From the cell containing the given text, extract its center point as (x, y) coordinate. 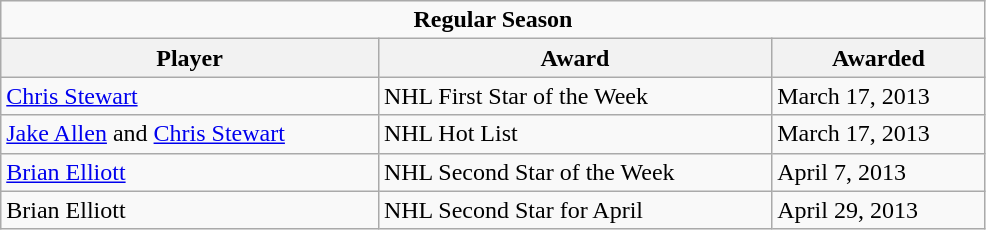
Award (574, 58)
Jake Allen and Chris Stewart (190, 134)
April 29, 2013 (878, 210)
April 7, 2013 (878, 172)
NHL Hot List (574, 134)
Awarded (878, 58)
NHL First Star of the Week (574, 96)
Regular Season (493, 20)
Chris Stewart (190, 96)
Player (190, 58)
NHL Second Star of the Week (574, 172)
NHL Second Star for April (574, 210)
